Identify which cell holds the provided text, then report its (x, y) central coordinate. 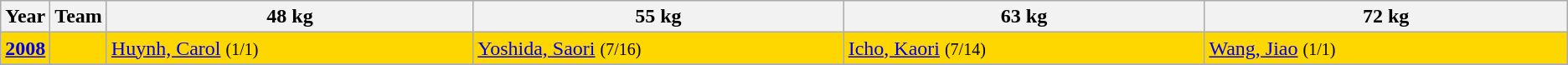
63 kg (1024, 17)
72 kg (1385, 17)
Team (79, 17)
Huynh, Carol (1/1) (290, 48)
55 kg (658, 17)
Yoshida, Saori (7/16) (658, 48)
48 kg (290, 17)
Year (25, 17)
Wang, Jiao (1/1) (1385, 48)
Icho, Kaori (7/14) (1024, 48)
2008 (25, 48)
